Determine the [x, y] coordinate at the center of the cell enclosing the given text.  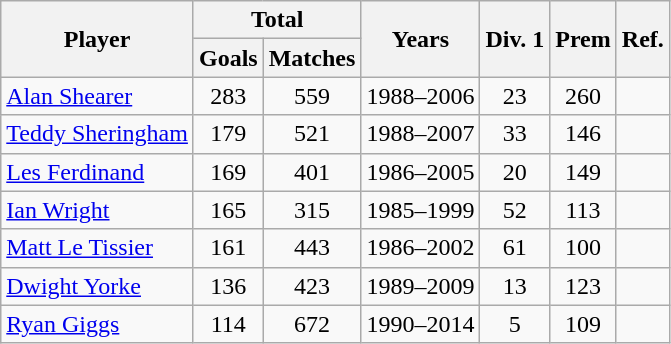
Matches [312, 58]
Dwight Yorke [98, 286]
100 [584, 248]
1986–2002 [420, 248]
23 [515, 96]
5 [515, 324]
1988–2006 [420, 96]
672 [312, 324]
136 [228, 286]
Teddy Sheringham [98, 134]
1986–2005 [420, 172]
Years [420, 39]
161 [228, 248]
169 [228, 172]
401 [312, 172]
Ref. [642, 39]
Matt Le Tissier [98, 248]
165 [228, 210]
149 [584, 172]
1989–2009 [420, 286]
114 [228, 324]
Div. 1 [515, 39]
20 [515, 172]
283 [228, 96]
423 [312, 286]
179 [228, 134]
1988–2007 [420, 134]
146 [584, 134]
521 [312, 134]
61 [515, 248]
1990–2014 [420, 324]
443 [312, 248]
Prem [584, 39]
Ian Wright [98, 210]
Les Ferdinand [98, 172]
Alan Shearer [98, 96]
52 [515, 210]
13 [515, 286]
109 [584, 324]
260 [584, 96]
559 [312, 96]
Total [276, 20]
33 [515, 134]
Player [98, 39]
1985–1999 [420, 210]
123 [584, 286]
Goals [228, 58]
315 [312, 210]
113 [584, 210]
Ryan Giggs [98, 324]
